Extract the (x, y) coordinate from the center of the cell holding the provided text.  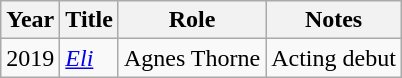
Eli (90, 58)
2019 (30, 58)
Role (192, 20)
Notes (334, 20)
Year (30, 20)
Acting debut (334, 58)
Title (90, 20)
Agnes Thorne (192, 58)
